Output the (X, Y) coordinate of the center of the cell containing the given text.  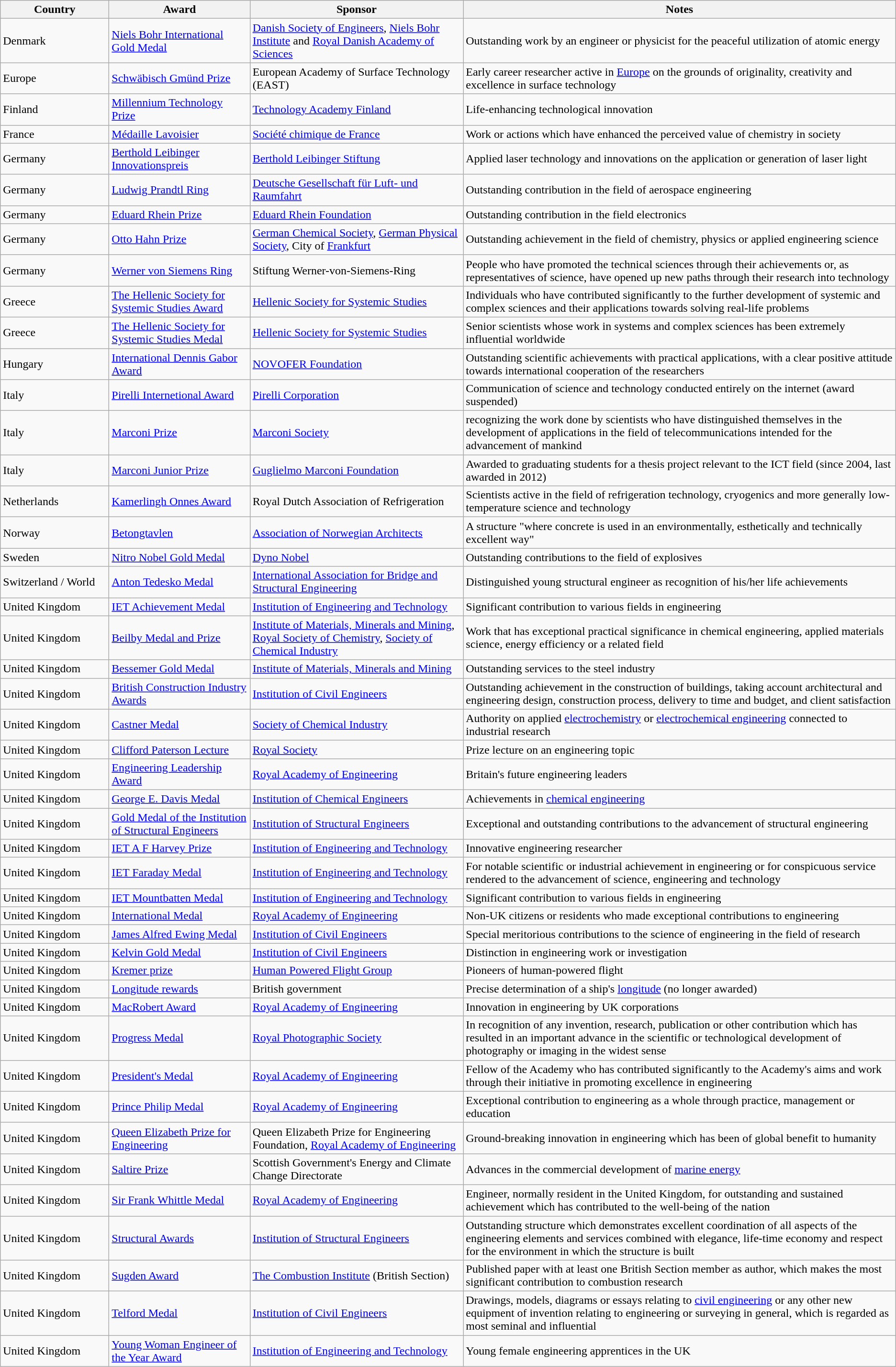
British Construction Industry Awards (179, 693)
Technology Academy Finland (357, 109)
Outstanding work by an engineer or physicist for the peaceful utilization of atomic energy (680, 41)
Society of Chemical Industry (357, 725)
IET Achievement Medal (179, 607)
Marconi Prize (179, 433)
Special meritorious contributions to the science of engineering in the field of research (680, 934)
Eduard Rhein Foundation (357, 215)
Innovation in engineering by UK corporations (680, 1007)
British government (357, 989)
International Dennis Gabor Award (179, 364)
Pirelli Internetional Award (179, 395)
Millennium Technology Prize (179, 109)
Pioneers of human-powered flight (680, 971)
Betongtavlen (179, 532)
Prize lecture on an engineering topic (680, 749)
Prince Philip Medal (179, 1107)
Queen Elizabeth Prize for Engineering Foundation, Royal Academy of Engineering (357, 1138)
Switzerland / World (55, 582)
Médaille Lavoisier (179, 134)
Notes (680, 10)
Guglielmo Marconi Foundation (357, 470)
Award (179, 10)
Sugden Award (179, 1276)
Sweden (55, 557)
Royal Society (357, 749)
Distinction in engineering work or investigation (680, 952)
Scottish Government's Energy and Climate Change Directorate (357, 1169)
International Association for Bridge and Structural Engineering (357, 582)
Early career researcher active in Europe on the grounds of originality, creativity and excellence in surface technology (680, 79)
Association of Norwegian Architects (357, 532)
Kamerlingh Onnes Award (179, 502)
Advances in the commercial development of marine energy (680, 1169)
Institute of Materials, Minerals and Mining (357, 669)
European Academy of Surface Technology (EAST) (357, 79)
Saltire Prize (179, 1169)
Sir Frank Whittle Medal (179, 1200)
Ground-breaking innovation in engineering which has been of global benefit to humanity (680, 1138)
Kelvin Gold Medal (179, 952)
Authority on applied electrochemistry or electrochemical engineering connected to industrial research (680, 725)
Achievements in chemical engineering (680, 799)
Country (55, 10)
Precise determination of a ship's longitude (no longer awarded) (680, 989)
A structure "where concrete is used in an environmentally, esthetically and technically excellent way" (680, 532)
Work that has exceptional practical significance in chemical engineering, applied materials science, energy efficiency or a related field (680, 638)
Berthold Leibinger Innovationspreis (179, 159)
President's Medal (179, 1075)
Outstanding achievement in the field of chemistry, physics or applied engineering science (680, 239)
Outstanding contributions to the field of explosives (680, 557)
Awarded to graduating students for a thesis project relevant to the ICT field (since 2004, last awarded in 2012) (680, 470)
The Hellenic Society for Systemic Studies Award (179, 302)
The Hellenic Society for Systemic Studies Medal (179, 332)
Outstanding contribution in the field of aerospace engineering (680, 190)
Young Woman Engineer of the Year Award (179, 1351)
Werner von Siemens Ring (179, 270)
France (55, 134)
Marconi Junior Prize (179, 470)
Scientists active in the field of refrigeration technology, cryogenics and more generally low-temperature science and technology (680, 502)
George E. Davis Medal (179, 799)
Dyno Nobel (357, 557)
MacRobert Award (179, 1007)
Europe (55, 79)
Work or actions which have enhanced the perceived value of chemistry in society (680, 134)
Engineering Leadership Award (179, 774)
Exceptional contribution to engineering as a whole through practice, management or education (680, 1107)
Communication of science and technology conducted entirely on the internet (award suspended) (680, 395)
International Medal (179, 916)
Outstanding services to the steel industry (680, 669)
Schwäbisch Gmünd Prize (179, 79)
Danish Society of Engineers, Niels Bohr Institute and Royal Danish Academy of Sciences (357, 41)
Institute of Materials, Minerals and Mining, Royal Society of Chemistry, Society of Chemical Industry (357, 638)
Senior scientists whose work in systems and complex sciences has been extremely influential worldwide (680, 332)
Progress Medal (179, 1038)
Innovative engineering researcher (680, 848)
Britain's future engineering leaders (680, 774)
Pirelli Corporation (357, 395)
German Chemical Society, German Physical Society, City of Frankfurt (357, 239)
Finland (55, 109)
James Alfred Ewing Medal (179, 934)
Sponsor (357, 10)
Denmark (55, 41)
Castner Medal (179, 725)
Queen Elizabeth Prize for Engineering (179, 1138)
IET Faraday Medal (179, 873)
IET A F Harvey Prize (179, 848)
Otto Hahn Prize (179, 239)
IET Mountbatten Medal (179, 898)
Longitude rewards (179, 989)
Société chimique de France (357, 134)
Niels Bohr International Gold Medal (179, 41)
Royal Photographic Society (357, 1038)
Exceptional and outstanding contributions to the advancement of structural engineering (680, 824)
Telford Medal (179, 1313)
Non-UK citizens or residents who made exceptional contributions to engineering (680, 916)
Eduard Rhein Prize (179, 215)
Structural Awards (179, 1238)
Berthold Leibinger Stiftung (357, 159)
Institution of Chemical Engineers (357, 799)
Nitro Nobel Gold Medal (179, 557)
Stiftung Werner-von-Siemens-Ring (357, 270)
Published paper with at least one British Section member as author, which makes the most significant contribution to combustion research (680, 1276)
Hungary (55, 364)
Outstanding scientific achievements with practical applications, with a clear positive attitude towards international cooperation of the researchers (680, 364)
Young female engineering apprentices in the UK (680, 1351)
Royal Dutch Association of Refrigeration (357, 502)
Norway (55, 532)
Clifford Paterson Lecture (179, 749)
Life-enhancing technological innovation (680, 109)
Marconi Society (357, 433)
Deutsche Gesellschaft für Luft- und Raumfahrt (357, 190)
Engineer, normally resident in the United Kingdom, for outstanding and sustained achievement which has contributed to the well-being of the nation (680, 1200)
Beilby Medal and Prize (179, 638)
Distinguished young structural engineer as recognition of his/her life achievements (680, 582)
Gold Medal of the Institution of Structural Engineers (179, 824)
Kremer prize (179, 971)
Outstanding contribution in the field electronics (680, 215)
Netherlands (55, 502)
The Combustion Institute (British Section) (357, 1276)
Applied laser technology and innovations on the application or generation of laser light (680, 159)
Bessemer Gold Medal (179, 669)
Anton Tedesko Medal (179, 582)
NOVOFER Foundation (357, 364)
Ludwig Prandtl Ring (179, 190)
Human Powered Flight Group (357, 971)
